Detect which cell encompasses the target text, then output its (X, Y) center coordinate. 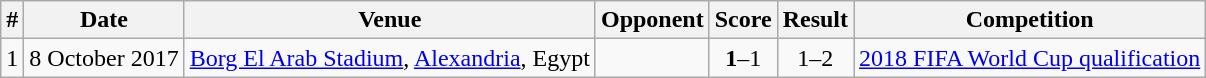
# (12, 20)
Competition (1030, 20)
2018 FIFA World Cup qualification (1030, 58)
Venue (390, 20)
Date (104, 20)
Result (815, 20)
1–2 (815, 58)
1–1 (743, 58)
8 October 2017 (104, 58)
Opponent (652, 20)
1 (12, 58)
Score (743, 20)
Borg El Arab Stadium, Alexandria, Egypt (390, 58)
